Locate the cell with the specified text and output its (x, y) center coordinate. 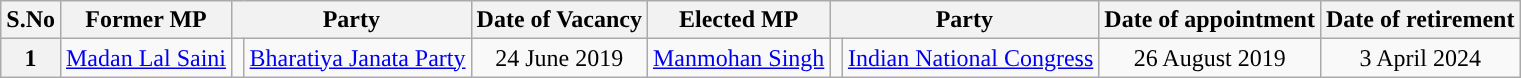
Date of appointment (1210, 20)
Date of retirement (1420, 20)
1 (31, 58)
26 August 2019 (1210, 58)
Date of Vacancy (559, 20)
Bharatiya Janata Party (358, 58)
S.No (31, 20)
Manmohan Singh (738, 58)
24 June 2019 (559, 58)
Former MP (146, 20)
Indian National Congress (970, 58)
Madan Lal Saini (146, 58)
Elected MP (738, 20)
3 April 2024 (1420, 58)
